From the cell containing the given text, extract its center point as (X, Y) coordinate. 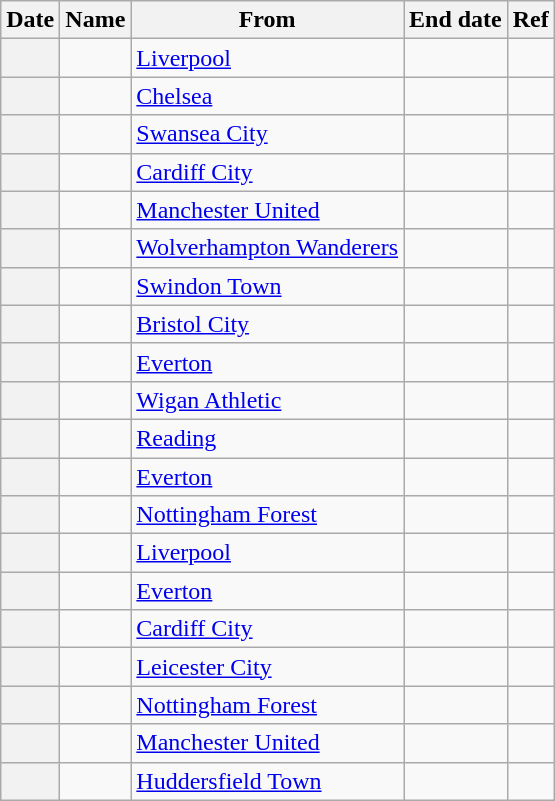
Leicester City (268, 667)
Wolverhampton Wanderers (268, 248)
Huddersfield Town (268, 781)
Reading (268, 438)
From (268, 20)
Name (96, 20)
End date (456, 20)
Swansea City (268, 134)
Ref (530, 20)
Chelsea (268, 96)
Swindon Town (268, 286)
Wigan Athletic (268, 400)
Date (30, 20)
Bristol City (268, 324)
